Provide the (X, Y) coordinate of the cell's center where the given text is located.  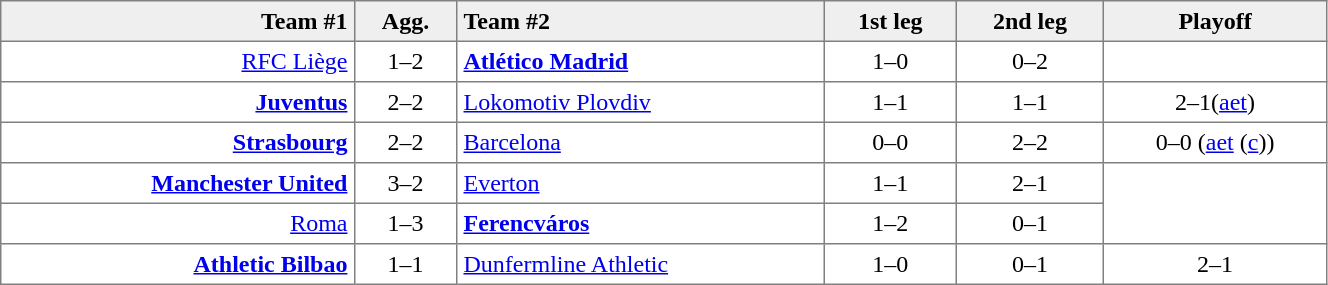
Dunfermline Athletic (641, 264)
1–3 (406, 223)
Agg. (406, 21)
Strasbourg (178, 142)
1st leg (890, 21)
Team #2 (641, 21)
2–1(aet) (1216, 102)
3–2 (406, 183)
Manchester United (178, 183)
0–2 (1030, 61)
2nd leg (1030, 21)
Atlético Madrid (641, 61)
RFC Liège (178, 61)
Ferencváros (641, 223)
Barcelona (641, 142)
Juventus (178, 102)
Lokomotiv Plovdiv (641, 102)
0–0 (890, 142)
Team #1 (178, 21)
Playoff (1216, 21)
Everton (641, 183)
Athletic Bilbao (178, 264)
Roma (178, 223)
0–0 (aet (c)) (1216, 142)
